Extract the [x, y] coordinate from the center of the cell holding the provided text.  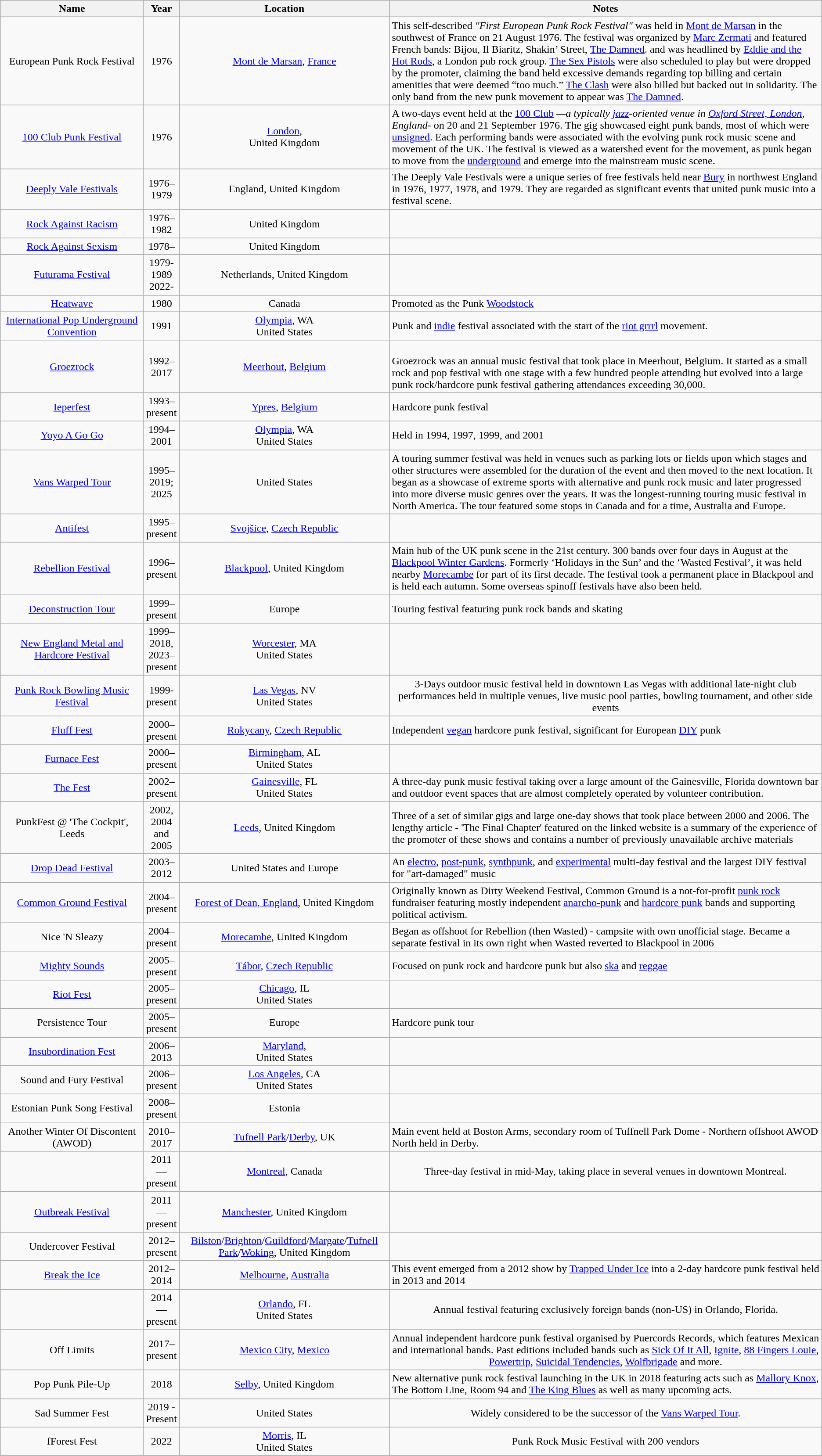
2002, 2004 and 2005 [162, 828]
Vans Warped Tour [72, 482]
2010–2017 [162, 1137]
Hardcore punk festival [606, 406]
Persistence Tour [72, 1023]
2003–2012 [162, 868]
Deconstruction Tour [72, 609]
Ieperfest [72, 406]
Promoted as the Punk Woodstock [606, 303]
Morecambe, United Kingdom [285, 937]
Three-day festival in mid-May, taking place in several venues in downtown Montreal. [606, 1172]
Independent vegan hardcore punk festival, significant for European DIY punk [606, 730]
Hardcore punk tour [606, 1023]
International Pop Underground Convention [72, 326]
The Fest [72, 787]
Mighty Sounds [72, 966]
Location [285, 9]
Break the Ice [72, 1275]
1996–present [162, 569]
Fluff Fest [72, 730]
Los Angeles, CAUnited States [285, 1080]
fForest Fest [72, 1442]
Punk Rock Bowling Music Festival [72, 696]
100 Club Punk Festival [72, 137]
2008–present [162, 1109]
1991 [162, 326]
Orlando, FLUnited States [285, 1309]
Sound and Fury Festival [72, 1080]
Melbourne, Australia [285, 1275]
1992–2017 [162, 366]
1978– [162, 246]
Netherlands, United Kingdom [285, 275]
An electro, post-punk, synthpunk, and experimental multi-day festival and the largest DIY festival for "art-damaged" music [606, 868]
Riot Fest [72, 994]
2017–present [162, 1350]
Antifest [72, 528]
1999-present [162, 696]
2006–2013 [162, 1051]
Rock Against Sexism [72, 246]
Undercover Festival [72, 1247]
Common Ground Festival [72, 902]
Estonia [285, 1109]
Manchester, United Kingdom [285, 1212]
Las Vegas, NVUnited States [285, 696]
2006–present [162, 1080]
Sad Summer Fest [72, 1413]
Annual festival featuring exclusively foreign bands (non-US) in Orlando, Florida. [606, 1309]
1999–2018, 2023–present [162, 650]
Drop Dead Festival [72, 868]
Yoyo A Go Go [72, 435]
Punk and indie festival associated with the start of the riot grrrl movement. [606, 326]
Notes [606, 9]
Off Limits [72, 1350]
Birmingham, ALUnited States [285, 759]
Worcester, MAUnited States [285, 650]
Year [162, 9]
Held in 1994, 1997, 1999, and 2001 [606, 435]
United States and Europe [285, 868]
Widely considered to be the successor of the Vans Warped Tour. [606, 1413]
Outbreak Festival [72, 1212]
Chicago, ILUnited States [285, 994]
2019 - Present [162, 1413]
1995–present [162, 528]
Estonian Punk Song Festival [72, 1109]
Ypres, Belgium [285, 406]
Pop Punk Pile-Up [72, 1384]
Name [72, 9]
Focused on punk rock and hardcore punk but also ska and reggae [606, 966]
1976–1982 [162, 224]
2014—present [162, 1309]
Meerhout, Belgium [285, 366]
Canada [285, 303]
Nice 'N Sleazy [72, 937]
2012–present [162, 1247]
2012–2014 [162, 1275]
Rokycany, Czech Republic [285, 730]
Blackpool, United Kingdom [285, 569]
1980 [162, 303]
Insubordination Fest [72, 1051]
Main event held at Boston Arms, secondary room of Tuffnell Park Dome - Northern offshoot AWOD North held in Derby. [606, 1137]
Groezrock [72, 366]
Another Winter Of Discontent (AWOD) [72, 1137]
New England Metal and Hardcore Festival [72, 650]
2002–present [162, 787]
Tufnell Park/Derby, UK [285, 1137]
Tábor, Czech Republic [285, 966]
Mont de Marsan, France [285, 61]
PunkFest @ 'The Cockpit', Leeds [72, 828]
Rebellion Festival [72, 569]
Bilston/Brighton/Guildford/Margate/Tufnell Park/Woking, United Kingdom [285, 1247]
London,United Kingdom [285, 137]
1976–1979 [162, 189]
Deeply Vale Festivals [72, 189]
Gainesville, FLUnited States [285, 787]
European Punk Rock Festival [72, 61]
Morris, ILUnited States [285, 1442]
Leeds, United Kingdom [285, 828]
Rock Against Racism [72, 224]
Touring festival featuring punk rock bands and skating [606, 609]
Punk Rock Music Festival with 200 vendors [606, 1442]
Mexico City, Mexico [285, 1350]
Heatwave [72, 303]
Futurama Festival [72, 275]
1994–2001 [162, 435]
This event emerged from a 2012 show by Trapped Under Ice into a 2-day hardcore punk festival held in 2013 and 2014 [606, 1275]
Forest of Dean, England, United Kingdom [285, 902]
1999–present [162, 609]
2018 [162, 1384]
Maryland,United States [285, 1051]
1993–present [162, 406]
2022 [162, 1442]
Furnace Fest [72, 759]
1979-1989 2022- [162, 275]
Montreal, Canada [285, 1172]
Selby, United Kingdom [285, 1384]
Svojšice, Czech Republic [285, 528]
England, United Kingdom [285, 189]
1995–2019; 2025 [162, 482]
